Capture the cell that displays the provided text and extract its (x, y) central coordinate. 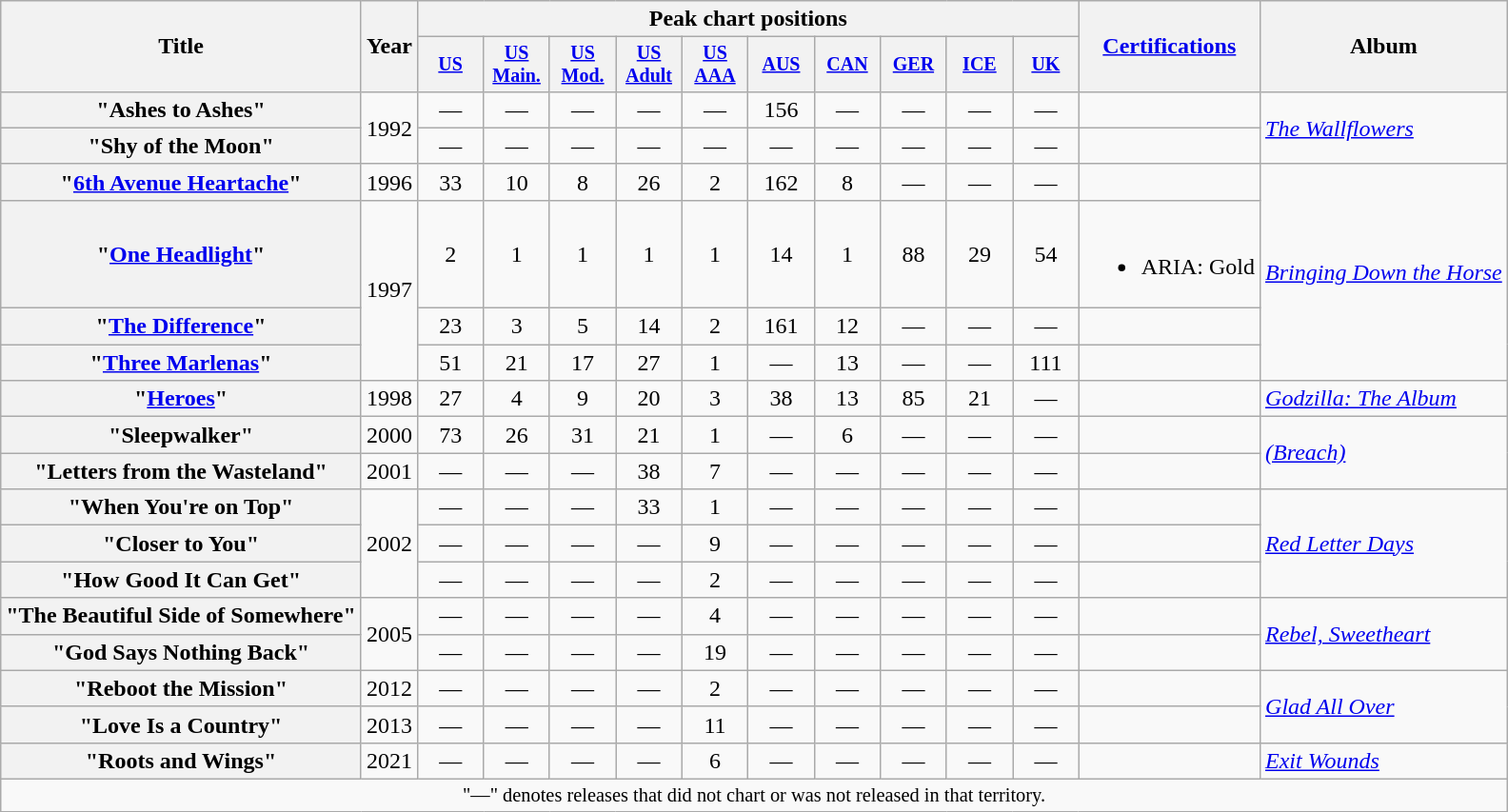
CAN (847, 65)
31 (583, 435)
Glad All Over (1384, 706)
"When You're on Top" (181, 507)
US (449, 65)
85 (914, 399)
UK (1045, 65)
US Adult (649, 65)
Godzilla: The Album (1384, 399)
Title (181, 47)
2013 (388, 724)
29 (979, 253)
88 (914, 253)
"God Says Nothing Back" (181, 652)
111 (1045, 363)
54 (1045, 253)
(Breach) (1384, 453)
"The Difference" (181, 327)
Peak chart positions (748, 19)
51 (449, 363)
"Sleepwalker" (181, 435)
ICE (979, 65)
"Roots and Wings" (181, 761)
"Heroes" (181, 399)
1998 (388, 399)
5 (583, 327)
2021 (388, 761)
"Love Is a Country" (181, 724)
2012 (388, 688)
"Shy of the Moon" (181, 146)
1996 (388, 182)
2002 (388, 544)
Exit Wounds (1384, 761)
1992 (388, 128)
Album (1384, 47)
Rebel, Sweetheart (1384, 634)
12 (847, 327)
"Letters from the Wasteland" (181, 471)
"One Headlight" (181, 253)
162 (781, 182)
AUS (781, 65)
US Mod. (583, 65)
"6th Avenue Heartache" (181, 182)
"—" denotes releases that did not chart or was not released in that territory. (754, 795)
23 (449, 327)
11 (714, 724)
19 (714, 652)
"Three Marlenas" (181, 363)
The Wallflowers (1384, 128)
"The Beautiful Side of Somewhere" (181, 616)
17 (583, 363)
20 (649, 399)
2000 (388, 435)
US AAA (714, 65)
1997 (388, 289)
"Closer to You" (181, 544)
2005 (388, 634)
156 (781, 109)
73 (449, 435)
Certifications (1169, 47)
Year (388, 47)
10 (516, 182)
GER (914, 65)
US Main. (516, 65)
Red Letter Days (1384, 544)
7 (714, 471)
"Ashes to Ashes" (181, 109)
2001 (388, 471)
"Reboot the Mission" (181, 688)
ARIA: Gold (1169, 253)
161 (781, 327)
Bringing Down the Horse (1384, 272)
"How Good It Can Get" (181, 580)
